Detect which cell encompasses the target text, then output its (X, Y) center coordinate. 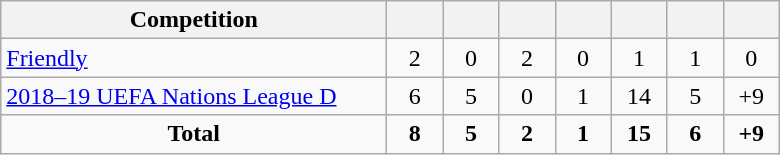
8 (415, 134)
2018–19 UEFA Nations League D (194, 96)
Friendly (194, 58)
14 (639, 96)
15 (639, 134)
Competition (194, 20)
Total (194, 134)
